From the cell containing the given text, extract its center point as [x, y] coordinate. 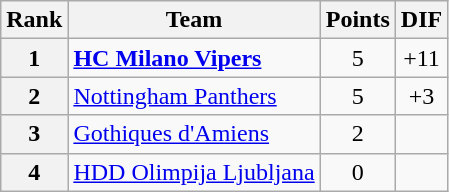
+11 [421, 58]
0 [358, 172]
DIF [421, 20]
Gothiques d'Amiens [194, 134]
HDD Olimpija Ljubljana [194, 172]
Nottingham Panthers [194, 96]
+3 [421, 96]
3 [34, 134]
Points [358, 20]
HC Milano Vipers [194, 58]
1 [34, 58]
Rank [34, 20]
4 [34, 172]
Team [194, 20]
